Return the (x, y) coordinate for the center point of the cell that contains the specified text.  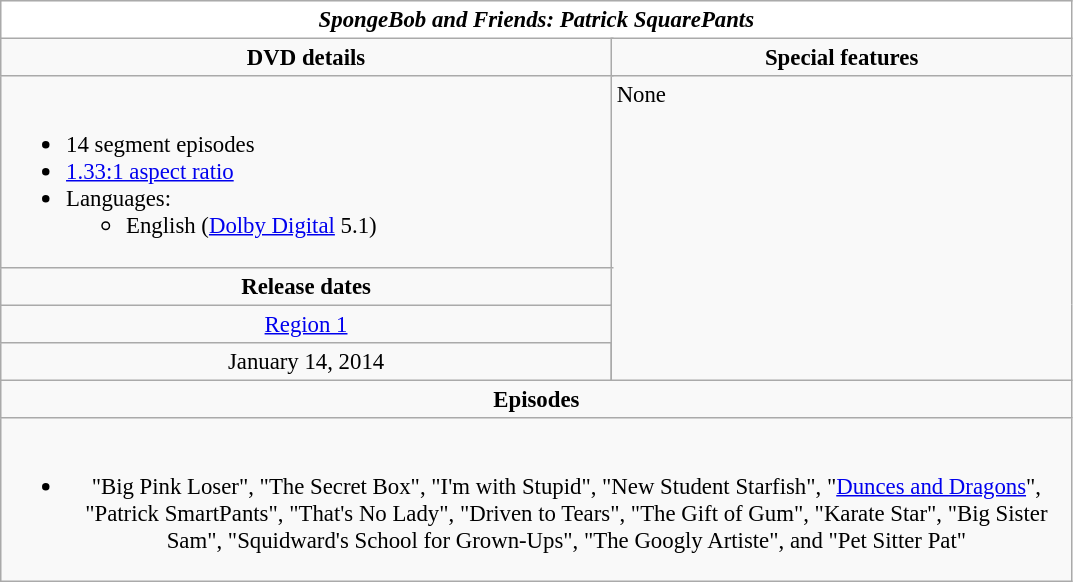
January 14, 2014 (306, 361)
14 segment episodes1.33:1 aspect ratioLanguages:English (Dolby Digital 5.1) (306, 172)
Episodes (536, 399)
SpongeBob and Friends: Patrick SquarePants (536, 20)
None (842, 228)
Region 1 (306, 324)
Special features (842, 58)
DVD details (306, 58)
Release dates (306, 286)
